Provide the (x, y) coordinate of the cell's center where the given text is located.  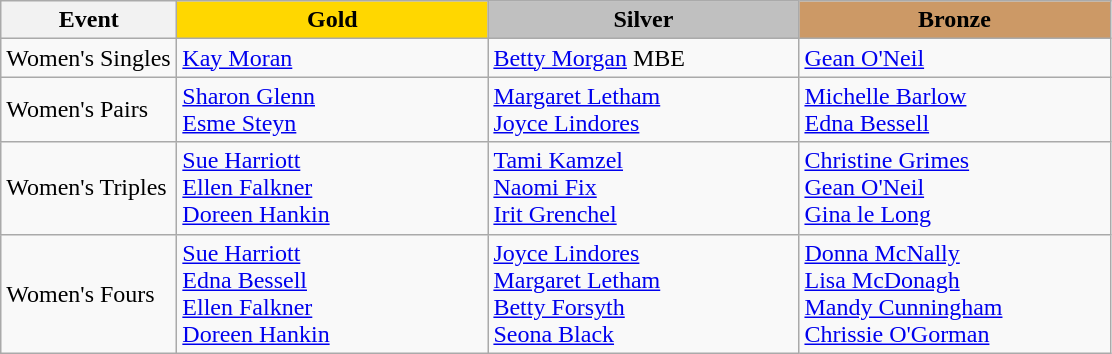
Gean O'Neil (954, 58)
Kay Moran (332, 58)
Sharon GlennEsme Steyn (332, 110)
Donna McNallyLisa McDonaghMandy CunninghamChrissie O'Gorman (954, 294)
Women's Triples (89, 188)
Women's Singles (89, 58)
Margaret LethamJoyce Lindores (644, 110)
Christine GrimesGean O'NeilGina le Long (954, 188)
Women's Fours (89, 294)
Event (89, 20)
Sue HarriottEllen FalknerDoreen Hankin (332, 188)
Silver (644, 20)
Betty Morgan MBE (644, 58)
Michelle BarlowEdna Bessell (954, 110)
Tami KamzelNaomi FixIrit Grenchel (644, 188)
Joyce LindoresMargaret LethamBetty ForsythSeona Black (644, 294)
Sue HarriottEdna BessellEllen FalknerDoreen Hankin (332, 294)
Women's Pairs (89, 110)
Gold (332, 20)
Bronze (954, 20)
